For the text-containing cell, return its midpoint in (x, y) coordinate format. 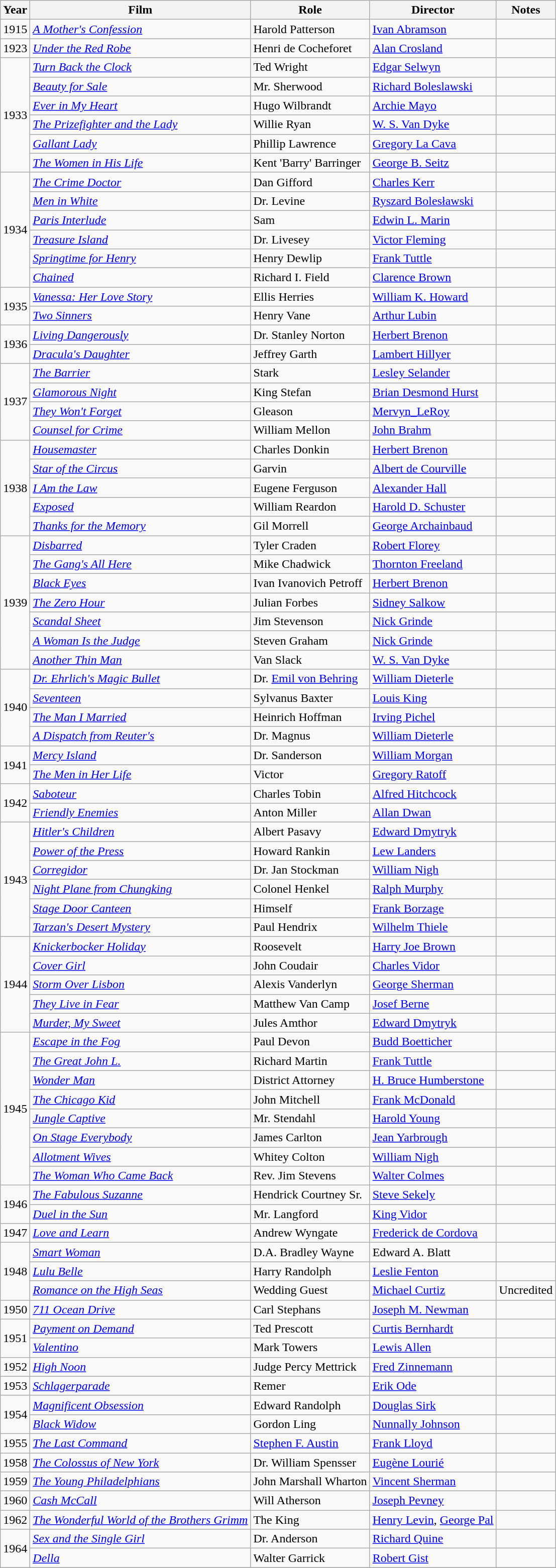
Albert de Courville (433, 468)
Harry Randolph (310, 1271)
The Prizefighter and the Lady (141, 125)
Allan Dwan (433, 812)
Clarence Brown (433, 278)
Mervyn_LeRoy (433, 411)
Lewis Allen (433, 1348)
Friendly Enemies (141, 812)
Ryszard Bolesławski (433, 201)
Ever in My Heart (141, 105)
Steve Sekely (433, 1195)
Hugo Wilbrandt (310, 105)
Carl Stephans (310, 1309)
Alfred Hitchcock (433, 793)
1953 (15, 1386)
Beauty for Sale (141, 86)
Cover Girl (141, 966)
Ralph Murphy (433, 889)
Fred Zinnemann (433, 1367)
Archie Mayo (433, 105)
Paris Interlude (141, 220)
Lulu Belle (141, 1271)
Sex and the Single Girl (141, 1539)
Vanessa: Her Love Story (141, 297)
Alexander Hall (433, 488)
1952 (15, 1367)
Mr. Sherwood (310, 86)
Walter Garrick (310, 1558)
Mercy Island (141, 755)
Ivan Abramson (433, 29)
Schlagerparade (141, 1386)
Walter Colmes (433, 1176)
1954 (15, 1414)
Director (433, 10)
Black Eyes (141, 583)
The Last Command (141, 1443)
High Noon (141, 1367)
Budd Boetticher (433, 1042)
Stark (310, 373)
1944 (15, 985)
The Zero Hour (141, 602)
Year (15, 10)
1938 (15, 488)
Another Thin Man (141, 660)
Charles Tobin (310, 793)
Van Slack (310, 660)
Frederick de Cordova (433, 1233)
1934 (15, 229)
Smart Woman (141, 1252)
Dr. Livesey (310, 239)
Victor Fleming (433, 239)
Knickerbocker Holiday (141, 946)
Edward Randolph (310, 1405)
Howard Rankin (310, 851)
1960 (15, 1501)
Scandal Sheet (141, 622)
1937 (15, 402)
Eugene Ferguson (310, 488)
Living Dangerously (141, 335)
The Barrier (141, 373)
Gleason (310, 411)
Sidney Salkow (433, 602)
Storm Over Lisbon (141, 985)
Henry Vane (310, 316)
1943 (15, 879)
Sylvanus Baxter (310, 698)
Alan Crosland (433, 48)
1935 (15, 306)
Ellis Herries (310, 297)
Joseph Pevney (433, 1501)
Mr. Langford (310, 1214)
Colonel Henkel (310, 889)
Albert Pasavy (310, 831)
1951 (15, 1338)
1959 (15, 1482)
George B. Seitz (433, 163)
Wilhelm Thiele (433, 927)
Michael Curtiz (433, 1290)
1941 (15, 765)
Leslie Fenton (433, 1271)
Turn Back the Clock (141, 67)
George Archainbaud (433, 526)
Duel in the Sun (141, 1214)
William Morgan (433, 755)
1964 (15, 1548)
Willie Ryan (310, 125)
Jeffrey Garth (310, 354)
The Man I Married (141, 717)
Jean Yarbrough (433, 1137)
Dr. William Spensser (310, 1463)
1933 (15, 115)
Charles Vidor (433, 966)
They Live in Fear (141, 1004)
1923 (15, 48)
Notes (526, 10)
John Mitchell (310, 1099)
Seventeen (141, 698)
Frank McDonald (433, 1099)
1942 (15, 803)
William K. Howard (433, 297)
John Brahm (433, 430)
Night Plane from Chungking (141, 889)
Dr. Anderson (310, 1539)
Gregory La Cava (433, 144)
Mr. Stendahl (310, 1118)
Stephen F. Austin (310, 1443)
Eugène Lourié (433, 1463)
Mike Chadwick (310, 564)
Gil Morrell (310, 526)
They Won't Forget (141, 411)
Julian Forbes (310, 602)
The Fabulous Suzanne (141, 1195)
Rev. Jim Stevens (310, 1176)
Exposed (141, 507)
Edwin L. Marin (433, 220)
Ted Prescott (310, 1329)
711 Ocean Drive (141, 1309)
Lesley Selander (433, 373)
Lew Landers (433, 851)
On Stage Everybody (141, 1137)
Springtime for Henry (141, 259)
Men in White (141, 201)
1950 (15, 1309)
Valentino (141, 1348)
King Vidor (433, 1214)
Robert Gist (433, 1558)
Edward A. Blatt (433, 1252)
Paul Devon (310, 1042)
Vincent Sherman (433, 1482)
D.A. Bradley Wayne (310, 1252)
Dr. Emil von Behring (310, 679)
A Woman Is the Judge (141, 641)
Victor (310, 774)
Murder, My Sweet (141, 1023)
Jules Amthor (310, 1023)
Harold D. Schuster (433, 507)
Uncredited (526, 1290)
A Dispatch from Reuter's (141, 736)
Anton Miller (310, 812)
The Wonderful World of the Brothers Grimm (141, 1520)
District Attorney (310, 1080)
Irving Pichel (433, 717)
Dan Gifford (310, 182)
William Mellon (310, 430)
The Young Philadelphians (141, 1482)
Role (310, 10)
Douglas Sirk (433, 1405)
Louis King (433, 698)
Film (141, 10)
1946 (15, 1204)
Love and Learn (141, 1233)
John Marshall Wharton (310, 1482)
Allotment Wives (141, 1156)
James Carlton (310, 1137)
1915 (15, 29)
1939 (15, 602)
Whitey Colton (310, 1156)
Cash McCall (141, 1501)
Dr. Levine (310, 201)
The Great John L. (141, 1061)
I Am the Law (141, 488)
Under the Red Robe (141, 48)
Sam (310, 220)
Wedding Guest (310, 1290)
Dr. Sanderson (310, 755)
Robert Florey (433, 545)
Romance on the High Seas (141, 1290)
Phillip Lawrence (310, 144)
Gordon Ling (310, 1424)
Tarzan's Desert Mystery (141, 927)
William Reardon (310, 507)
Arthur Lubin (433, 316)
Frank Borzage (433, 908)
Payment on Demand (141, 1329)
Power of the Press (141, 851)
Treasure Island (141, 239)
Lambert Hillyer (433, 354)
The Crime Doctor (141, 182)
Nunnally Johnson (433, 1424)
Gallant Lady (141, 144)
Alexis Vanderlyn (310, 985)
Henri de Cocheforet (310, 48)
Richard Quine (433, 1539)
Stage Door Canteen (141, 908)
Escape in the Fog (141, 1042)
Star of the Circus (141, 468)
Wonder Man (141, 1080)
Steven Graham (310, 641)
Heinrich Hoffman (310, 717)
Tyler Craden (310, 545)
1947 (15, 1233)
Harry Joe Brown (433, 946)
Dracula's Daughter (141, 354)
Black Widow (141, 1424)
Dr. Stanley Norton (310, 335)
Housemaster (141, 449)
1940 (15, 707)
Harold Patterson (310, 29)
Harold Young (433, 1118)
The Woman Who Came Back (141, 1176)
Himself (310, 908)
Charles Donkin (310, 449)
1958 (15, 1463)
Jungle Captive (141, 1118)
Corregidor (141, 870)
1962 (15, 1520)
Henry Dewlip (310, 259)
Della (141, 1558)
Richard Boleslawski (433, 86)
Glamorous Night (141, 392)
Will Atherson (310, 1501)
The Colossus of New York (141, 1463)
Mark Towers (310, 1348)
Kent 'Barry' Barringer (310, 163)
Chained (141, 278)
1936 (15, 344)
Thanks for the Memory (141, 526)
The King (310, 1520)
John Coudair (310, 966)
King Stefan (310, 392)
George Sherman (433, 985)
The Chicago Kid (141, 1099)
Henry Levin, George Pal (433, 1520)
The Men in Her Life (141, 774)
Dr. Ehrlich's Magic Bullet (141, 679)
A Mother's Confession (141, 29)
Roosevelt (310, 946)
Edgar Selwyn (433, 67)
Charles Kerr (433, 182)
Hendrick Courtney Sr. (310, 1195)
1955 (15, 1443)
Ted Wright (310, 67)
Garvin (310, 468)
Hitler's Children (141, 831)
Gregory Ratoff (433, 774)
Erik Ode (433, 1386)
1948 (15, 1271)
Remer (310, 1386)
Joseph M. Newman (433, 1309)
Paul Hendrix (310, 927)
Richard Martin (310, 1061)
H. Bruce Humberstone (433, 1080)
Dr. Jan Stockman (310, 870)
Counsel for Crime (141, 430)
Dr. Magnus (310, 736)
Saboteur (141, 793)
1945 (15, 1109)
Josef Berne (433, 1004)
Two Sinners (141, 316)
Andrew Wyngate (310, 1233)
Brian Desmond Hurst (433, 392)
Thornton Freeland (433, 564)
Matthew Van Camp (310, 1004)
Disbarred (141, 545)
Judge Percy Mettrick (310, 1367)
Jim Stevenson (310, 622)
Curtis Bernhardt (433, 1329)
Ivan Ivanovich Petroff (310, 583)
Frank Lloyd (433, 1443)
The Women in His Life (141, 163)
Magnificent Obsession (141, 1405)
Richard I. Field (310, 278)
The Gang's All Here (141, 564)
